For the text-containing cell, return its midpoint in (X, Y) coordinate format. 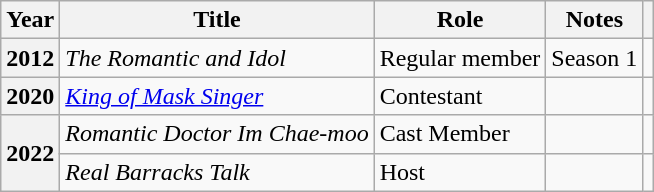
2022 (30, 153)
King of Mask Singer (217, 96)
The Romantic and Idol (217, 58)
Cast Member (460, 134)
Romantic Doctor Im Chae-moo (217, 134)
Title (217, 20)
2020 (30, 96)
Season 1 (594, 58)
Notes (594, 20)
Year (30, 20)
Regular member (460, 58)
Host (460, 172)
Role (460, 20)
Real Barracks Talk (217, 172)
2012 (30, 58)
Contestant (460, 96)
